Detect which cell encompasses the target text, then output its (x, y) center coordinate. 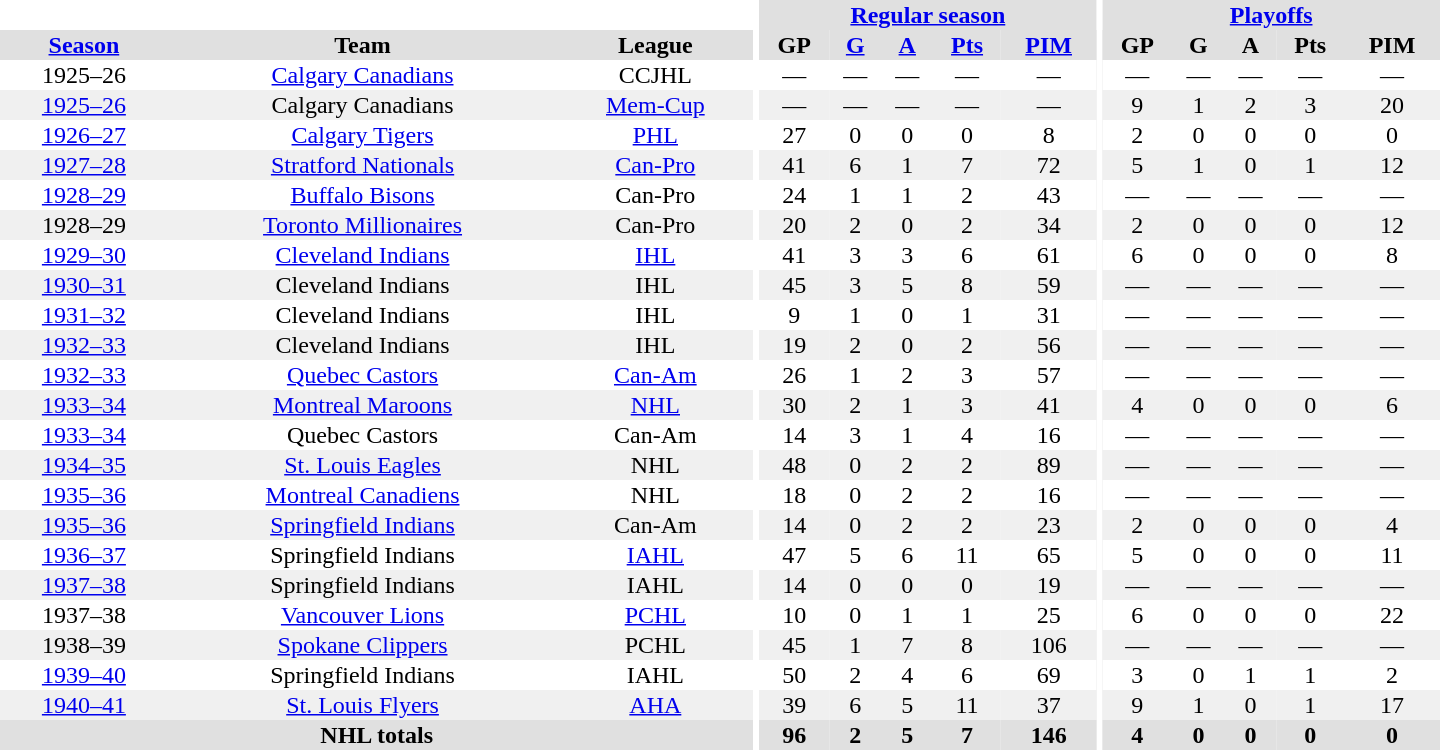
Spokane Clippers (363, 645)
Mem-Cup (655, 105)
1938–39 (84, 645)
PHL (655, 135)
96 (794, 735)
37 (1049, 705)
League (655, 45)
Calgary Tigers (363, 135)
69 (1049, 675)
Regular season (928, 15)
23 (1049, 525)
31 (1049, 315)
St. Louis Flyers (363, 705)
59 (1049, 285)
10 (794, 615)
Montreal Canadiens (363, 495)
72 (1049, 165)
Team (363, 45)
CCJHL (655, 75)
43 (1049, 195)
Buffalo Bisons (363, 195)
1926–27 (84, 135)
50 (794, 675)
24 (794, 195)
1940–41 (84, 705)
146 (1049, 735)
St. Louis Eagles (363, 465)
65 (1049, 555)
Season (84, 45)
Montreal Maroons (363, 405)
25 (1049, 615)
106 (1049, 645)
Vancouver Lions (363, 615)
18 (794, 495)
1927–28 (84, 165)
1934–35 (84, 465)
47 (794, 555)
22 (1392, 615)
1929–30 (84, 255)
1936–37 (84, 555)
30 (794, 405)
39 (794, 705)
Playoffs (1271, 15)
1939–40 (84, 675)
1931–32 (84, 315)
Stratford Nationals (363, 165)
AHA (655, 705)
57 (1049, 375)
Toronto Millionaires (363, 225)
27 (794, 135)
61 (1049, 255)
48 (794, 465)
17 (1392, 705)
89 (1049, 465)
56 (1049, 345)
1930–31 (84, 285)
34 (1049, 225)
NHL totals (376, 735)
26 (794, 375)
